Determine the [x, y] coordinate at the center of the cell enclosing the given text.  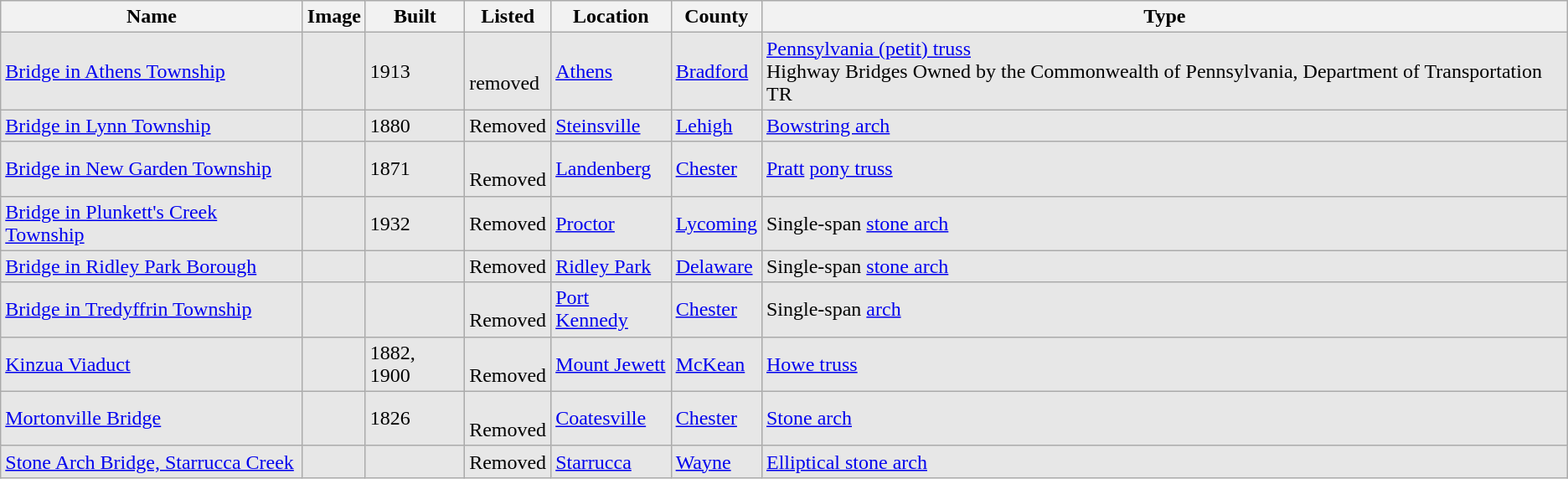
Lehigh [716, 126]
Type [1164, 17]
Landenberg [611, 169]
Bridge in New Garden Township [152, 169]
Athens [611, 71]
Location [611, 17]
Bridge in Athens Township [152, 71]
1882, 1900 [415, 363]
Mount Jewett [611, 363]
1871 [415, 169]
Lycoming [716, 223]
Name [152, 17]
Proctor [611, 223]
Bradford [716, 71]
Pratt pony truss [1164, 169]
County [716, 17]
Kinzua Viaduct [152, 363]
removed [508, 71]
Stone arch [1164, 419]
1913 [415, 71]
Coatesville [611, 419]
Steinsville [611, 126]
Single-span arch [1164, 310]
Bowstring arch [1164, 126]
Delaware [716, 266]
Ridley Park [611, 266]
Bridge in Plunkett's Creek Township [152, 223]
Built [415, 17]
Elliptical stone arch [1164, 461]
Stone Arch Bridge, Starrucca Creek [152, 461]
Howe truss [1164, 363]
Bridge in Lynn Township [152, 126]
Bridge in Ridley Park Borough [152, 266]
McKean [716, 363]
Wayne [716, 461]
Listed [508, 17]
Pennsylvania (petit) trussHighway Bridges Owned by the Commonwealth of Pennsylvania, Department of Transportation TR [1164, 71]
1826 [415, 419]
Starrucca [611, 461]
1880 [415, 126]
Port Kennedy [611, 310]
Bridge in Tredyffrin Township [152, 310]
Mortonville Bridge [152, 419]
1932 [415, 223]
Image [333, 17]
